Capture the cell that displays the provided text and extract its [X, Y] central coordinate. 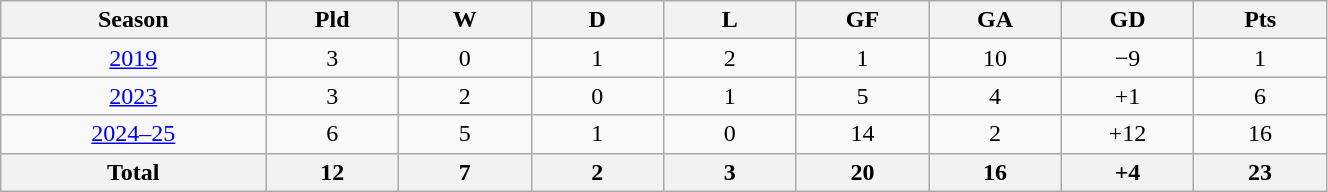
12 [332, 172]
20 [862, 172]
GD [1128, 20]
7 [464, 172]
10 [996, 58]
GF [862, 20]
14 [862, 134]
2019 [134, 58]
Pts [1260, 20]
Pld [332, 20]
L [730, 20]
Total [134, 172]
+12 [1128, 134]
+4 [1128, 172]
−9 [1128, 58]
+1 [1128, 96]
2023 [134, 96]
W [464, 20]
4 [996, 96]
23 [1260, 172]
2024–25 [134, 134]
D [598, 20]
GA [996, 20]
Season [134, 20]
